Detect which cell encompasses the target text, then output its (x, y) center coordinate. 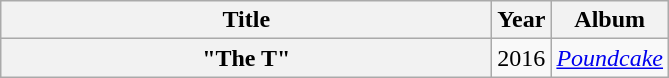
Year (522, 20)
Title (246, 20)
"The T" (246, 58)
2016 (522, 58)
Album (610, 20)
Poundcake (610, 58)
